Identify which cell holds the provided text, then report its [X, Y] central coordinate. 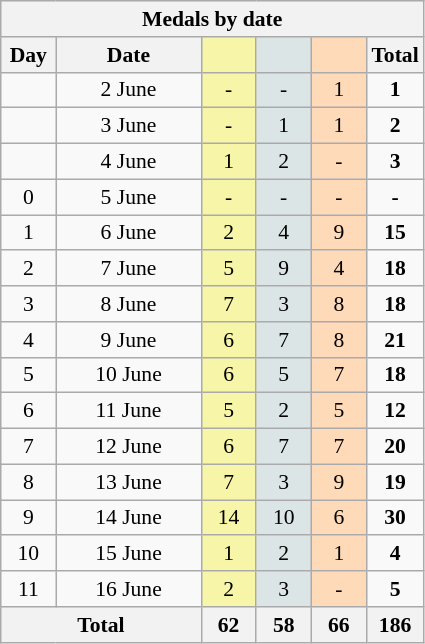
15 [394, 233]
12 June [128, 447]
9 June [128, 340]
13 June [128, 482]
30 [394, 518]
62 [228, 625]
11 June [128, 411]
Day [28, 55]
7 June [128, 269]
15 June [128, 554]
58 [284, 625]
11 [28, 589]
6 June [128, 233]
2 June [128, 90]
14 June [128, 518]
Medals by date [212, 19]
3 June [128, 126]
0 [28, 197]
66 [338, 625]
8 June [128, 304]
16 June [128, 589]
4 June [128, 162]
10 June [128, 375]
12 [394, 411]
5 June [128, 197]
19 [394, 482]
186 [394, 625]
21 [394, 340]
Date [128, 55]
20 [394, 447]
14 [228, 518]
